Return the [X, Y] coordinate for the center point of the cell that contains the specified text.  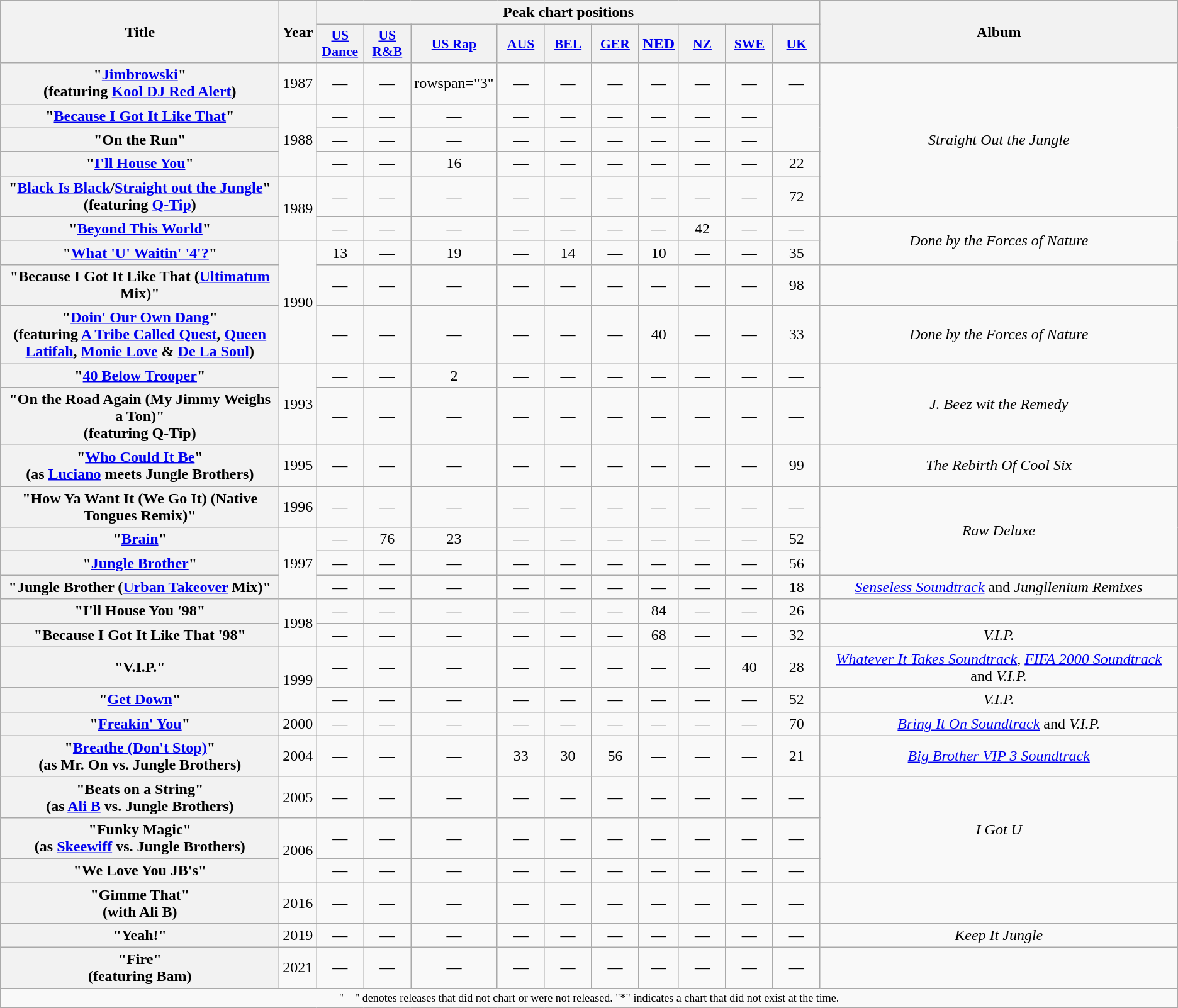
70 [797, 724]
J. Beez wit the Remedy [999, 405]
"What 'U' Waitin' '4'?" [140, 252]
Straight Out the Jungle [999, 140]
Big Brother VIP 3 Soundtrack [999, 756]
35 [797, 252]
18 [797, 587]
84 [659, 611]
The Rebirth Of Cool Six [999, 466]
10 [659, 252]
1995 [298, 466]
72 [797, 196]
2019 [298, 936]
Album [999, 31]
US Dance [340, 44]
19 [454, 252]
"On the Run" [140, 140]
26 [797, 611]
Senseless Soundtrack and Jungllenium Remixes [999, 587]
30 [568, 756]
"40 Below Trooper" [140, 376]
1998 [298, 623]
"Jimbrowski"(featuring Kool DJ Red Alert) [140, 83]
"Who Could It Be"(as Luciano meets Jungle Brothers) [140, 466]
"Black Is Black/Straight out the Jungle"(featuring Q-Tip) [140, 196]
Year [298, 31]
"How Ya Want It (We Go It) (Native Tongues Remix)" [140, 507]
"We Love You JB's" [140, 870]
UK [797, 44]
GER [615, 44]
32 [797, 635]
1999 [298, 680]
13 [340, 252]
21 [797, 756]
1987 [298, 83]
"Freakin' You" [140, 724]
rowspan="3" [454, 83]
"I'll House You" [140, 164]
"Jungle Brother (Urban Takeover Mix)" [140, 587]
2021 [298, 968]
SWE [749, 44]
Title [140, 31]
"Breathe (Don't Stop)"(as Mr. On vs. Jungle Brothers) [140, 756]
42 [702, 228]
1988 [298, 140]
AUS [521, 44]
NED [659, 44]
"Beats on a String"(as Ali B vs. Jungle Brothers) [140, 797]
I Got U [999, 829]
76 [388, 539]
"Funky Magic"(as Skeewiff vs. Jungle Brothers) [140, 838]
"Get Down" [140, 700]
"Doin' Our Own Dang"(featuring A Tribe Called Quest, Queen Latifah, Monie Love & De La Soul) [140, 334]
NZ [702, 44]
"On the Road Again (My Jimmy Weighs a Ton)"(featuring Q-Tip) [140, 417]
"Because I Got It Like That '98" [140, 635]
"—" denotes releases that did not chart or were not released. "*" indicates a chart that did not exist at the time. [589, 998]
"Gimme That"(with Ali B) [140, 902]
"Jungle Brother" [140, 563]
1997 [298, 563]
98 [797, 284]
Peak chart positions [568, 13]
Raw Deluxe [999, 531]
1996 [298, 507]
Keep It Jungle [999, 936]
68 [659, 635]
BEL [568, 44]
23 [454, 539]
2 [454, 376]
"V.I.P." [140, 667]
16 [454, 164]
"Fire"(featuring Bam) [140, 968]
1989 [298, 208]
"Brain" [140, 539]
US R&B [388, 44]
2004 [298, 756]
"Because I Got It Like That" [140, 116]
Bring It On Soundtrack and V.I.P. [999, 724]
1993 [298, 405]
"I'll House You '98" [140, 611]
"Because I Got It Like That (Ultimatum Mix)" [140, 284]
2006 [298, 849]
"Yeah!" [140, 936]
2016 [298, 902]
"Beyond This World" [140, 228]
1990 [298, 302]
2005 [298, 797]
99 [797, 466]
Whatever It Takes Soundtrack, FIFA 2000 Soundtrack and V.I.P. [999, 667]
22 [797, 164]
2000 [298, 724]
14 [568, 252]
28 [797, 667]
US Rap [454, 44]
